Output the (x, y) coordinate of the center of the cell containing the given text.  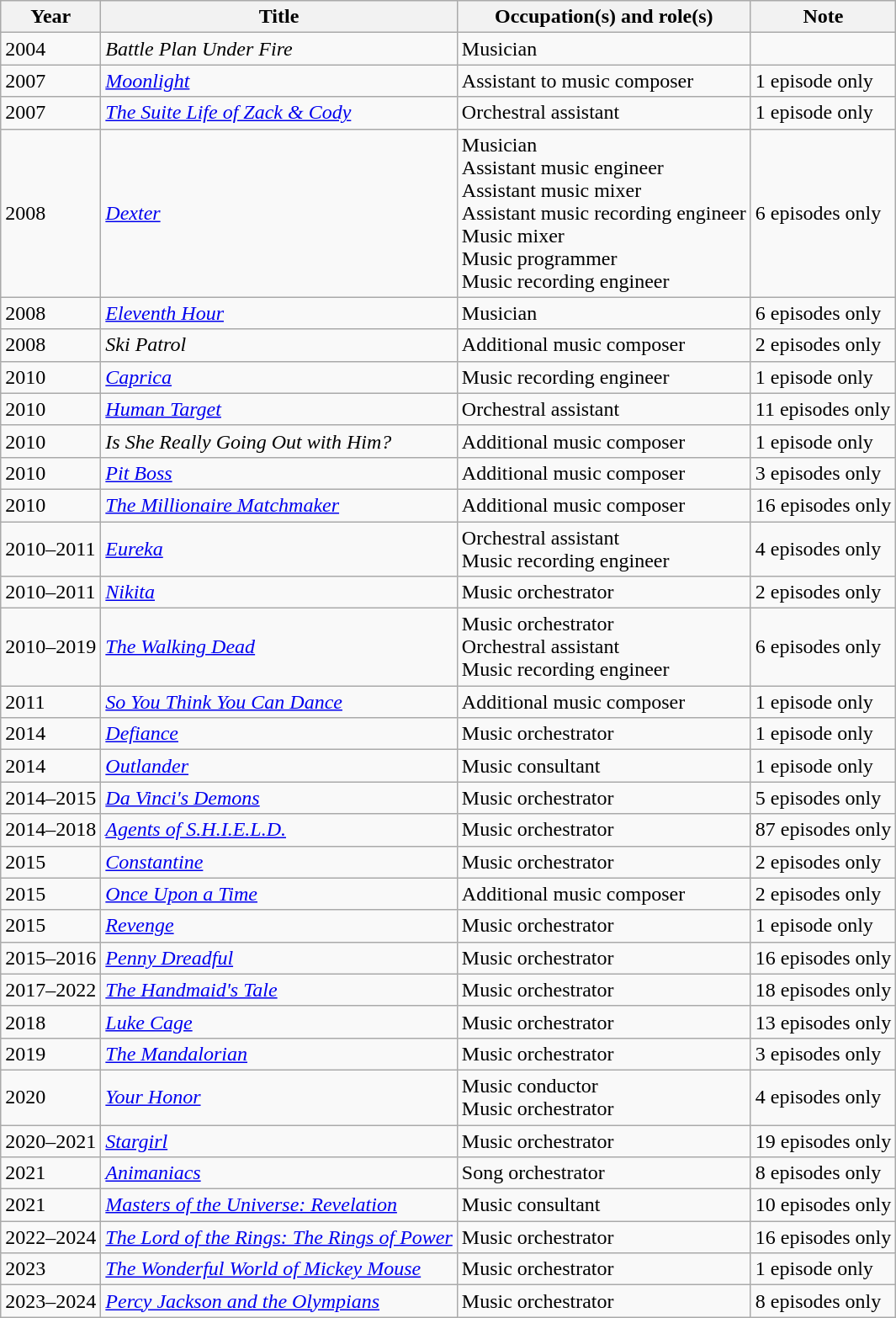
Note (823, 17)
Penny Dreadful (279, 958)
Year (50, 17)
Eureka (279, 549)
Battle Plan Under Fire (279, 49)
The Mandalorian (279, 1054)
Caprica (279, 377)
18 episodes only (823, 990)
2004 (50, 49)
2014–2018 (50, 830)
13 episodes only (823, 1022)
2019 (50, 1054)
Ski Patrol (279, 345)
2015–2016 (50, 958)
Animaniacs (279, 1173)
Dexter (279, 213)
Masters of the Universe: Revelation (279, 1205)
Title (279, 17)
The Millionaire Matchmaker (279, 505)
19 episodes only (823, 1140)
Revenge (279, 926)
The Suite Life of Zack & Cody (279, 113)
Occupation(s) and role(s) (604, 17)
Defiance (279, 734)
MusicianAssistant music engineerAssistant music mixerAssistant music recording engineerMusic mixerMusic programmerMusic recording engineer (604, 213)
Music recording engineer (604, 377)
2017–2022 (50, 990)
Music orchestratorOrchestral assistantMusic recording engineer (604, 647)
2014–2015 (50, 798)
Song orchestrator (604, 1173)
The Lord of the Rings: The Rings of Power (279, 1237)
The Handmaid's Tale (279, 990)
2010–2019 (50, 647)
Agents of S.H.I.E.L.D. (279, 830)
5 episodes only (823, 798)
Your Honor (279, 1097)
2011 (50, 702)
2023 (50, 1269)
The Wonderful World of Mickey Mouse (279, 1269)
2023–2024 (50, 1301)
The Walking Dead (279, 647)
Outlander (279, 766)
Da Vinci's Demons (279, 798)
Constantine (279, 862)
So You Think You Can Dance (279, 702)
Percy Jackson and the Olympians (279, 1301)
2022–2024 (50, 1237)
11 episodes only (823, 409)
2020–2021 (50, 1140)
Nikita (279, 593)
Eleventh Hour (279, 313)
Is She Really Going Out with Him? (279, 441)
87 episodes only (823, 830)
Assistant to music composer (604, 81)
2020 (50, 1097)
Luke Cage (279, 1022)
Orchestral assistantMusic recording engineer (604, 549)
Pit Boss (279, 473)
Stargirl (279, 1140)
Moonlight (279, 81)
Once Upon a Time (279, 894)
Music conductorMusic orchestrator (604, 1097)
Human Target (279, 409)
2018 (50, 1022)
10 episodes only (823, 1205)
